Pinpoint the cell where the given text exists, returning its (x, y) midpoint coordinate. 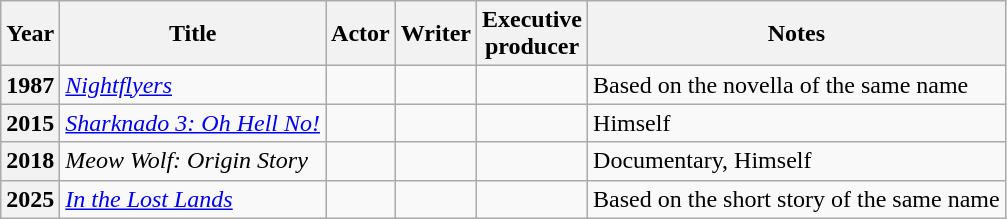
Notes (797, 34)
Sharknado 3: Oh Hell No! (193, 123)
Documentary, Himself (797, 161)
Year (30, 34)
Meow Wolf: Origin Story (193, 161)
Based on the short story of the same name (797, 199)
Himself (797, 123)
Based on the novella of the same name (797, 85)
1987 (30, 85)
Writer (436, 34)
Nightflyers (193, 85)
Executiveproducer (532, 34)
Title (193, 34)
2015 (30, 123)
Actor (361, 34)
2018 (30, 161)
2025 (30, 199)
In the Lost Lands (193, 199)
